Determine the (x, y) coordinate at the center of the cell enclosing the given text.  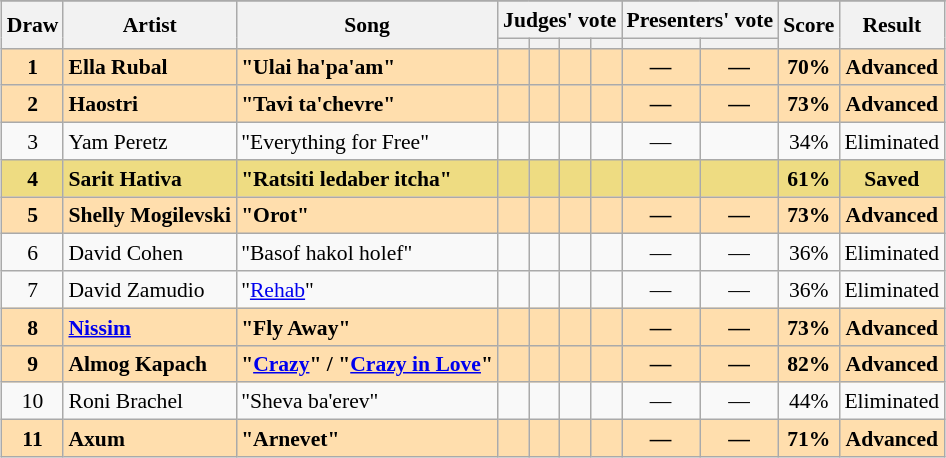
"Orot" (367, 216)
Axum (150, 438)
"Basof hakol holef" (367, 252)
Roni Brachel (150, 402)
"Sheva ba'erev" (367, 402)
8 (33, 326)
Judges' vote (560, 20)
Haostri (150, 104)
1 (33, 66)
Ella Rubal (150, 66)
71% (808, 438)
11 (33, 438)
Almog Kapach (150, 364)
Artist (150, 24)
"Arnevet" (367, 438)
"Crazy" / "Crazy in Love" (367, 364)
61% (808, 178)
"Ratsiti ledaber itcha" (367, 178)
Sarit Hativa (150, 178)
7 (33, 290)
Yam Peretz (150, 142)
"Tavi ta'chevre" (367, 104)
Score (808, 24)
"Ulai ha'pa'am" (367, 66)
Song (367, 24)
44% (808, 402)
Saved (892, 178)
Shelly Mogilevski (150, 216)
82% (808, 364)
"Fly Away" (367, 326)
9 (33, 364)
5 (33, 216)
70% (808, 66)
Result (892, 24)
3 (33, 142)
David Cohen (150, 252)
6 (33, 252)
"Everything for Free" (367, 142)
34% (808, 142)
4 (33, 178)
Presenters' vote (700, 20)
Draw (33, 24)
10 (33, 402)
2 (33, 104)
Nissim (150, 326)
David Zamudio (150, 290)
"Rehab" (367, 290)
